From the cell containing the given text, extract its center point as (x, y) coordinate. 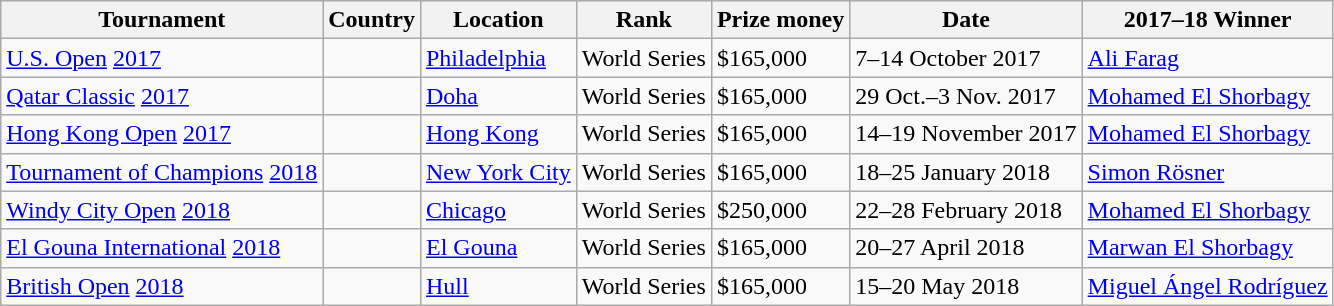
El Gouna (498, 248)
Tournament of Champions 2018 (162, 172)
$250,000 (780, 210)
2017–18 Winner (1208, 20)
7–14 October 2017 (966, 58)
Date (966, 20)
Tournament (162, 20)
Country (372, 20)
29 Oct.–3 Nov. 2017 (966, 96)
Simon Rösner (1208, 172)
22–28 February 2018 (966, 210)
Hong Kong Open 2017 (162, 134)
Windy City Open 2018 (162, 210)
18–25 January 2018 (966, 172)
British Open 2018 (162, 286)
U.S. Open 2017 (162, 58)
Location (498, 20)
New York City (498, 172)
Chicago (498, 210)
Marwan El Shorbagy (1208, 248)
Ali Farag (1208, 58)
Prize money (780, 20)
Hong Kong (498, 134)
Hull (498, 286)
Qatar Classic 2017 (162, 96)
El Gouna International 2018 (162, 248)
Philadelphia (498, 58)
20–27 April 2018 (966, 248)
Rank (644, 20)
14–19 November 2017 (966, 134)
Miguel Ángel Rodríguez (1208, 286)
Doha (498, 96)
15–20 May 2018 (966, 286)
